Locate the cell with the specified text and output its [x, y] center coordinate. 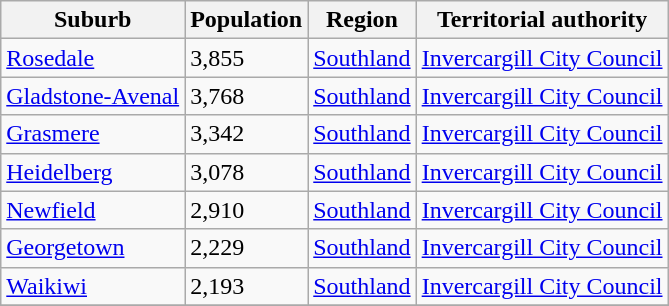
Territorial authority [542, 20]
3,768 [246, 96]
2,193 [246, 286]
Rosedale [93, 58]
2,910 [246, 210]
3,855 [246, 58]
3,342 [246, 134]
Gladstone-Avenal [93, 96]
Heidelberg [93, 172]
Georgetown [93, 248]
Population [246, 20]
Newfield [93, 210]
2,229 [246, 248]
Waikiwi [93, 286]
3,078 [246, 172]
Grasmere [93, 134]
Suburb [93, 20]
Region [362, 20]
